Return (X, Y) of the center of cell containing provided text 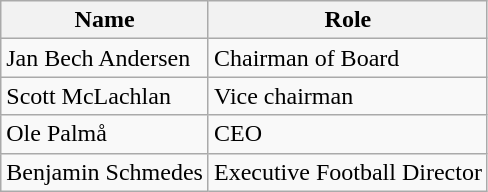
CEO (348, 134)
Vice chairman (348, 96)
Chairman of Board (348, 58)
Benjamin Schmedes (105, 172)
Role (348, 20)
Scott McLachlan (105, 96)
Executive Football Director (348, 172)
Name (105, 20)
Jan Bech Andersen (105, 58)
Ole Palmå (105, 134)
